From the cell containing the given text, extract its center point as [X, Y] coordinate. 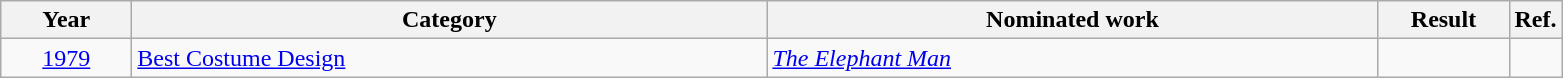
The Elephant Man [1072, 58]
Year [66, 20]
Nominated work [1072, 20]
Best Costume Design [450, 58]
Category [450, 20]
1979 [66, 58]
Result [1444, 20]
Ref. [1536, 20]
